Locate the cell with the specified text and output its [x, y] center coordinate. 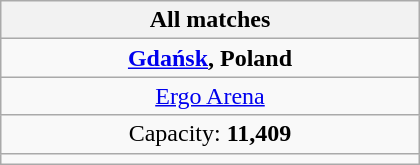
Capacity: 11,409 [210, 134]
Gdańsk, Poland [210, 58]
All matches [210, 20]
Ergo Arena [210, 96]
